Find where the given text appears and provide that cell's center as (x, y) coordinate. 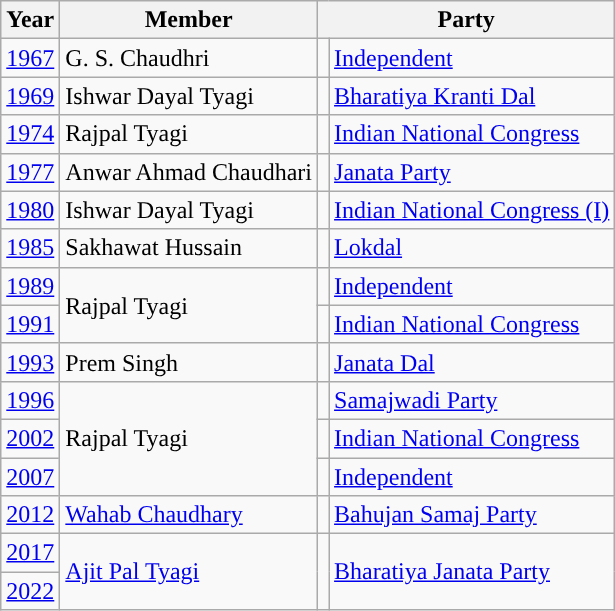
Party (466, 20)
Samajwadi Party (472, 400)
1991 (30, 324)
Prem Singh (189, 362)
Indian National Congress (I) (472, 210)
2017 (30, 553)
2002 (30, 438)
1969 (30, 96)
1977 (30, 172)
1993 (30, 362)
Lokdal (472, 248)
Sakhawat Hussain (189, 248)
Member (189, 20)
2022 (30, 591)
Year (30, 20)
Bahujan Samaj Party (472, 515)
Janata Dal (472, 362)
Bharatiya Kranti Dal (472, 96)
G. S. Chaudhri (189, 58)
Anwar Ahmad Chaudhari (189, 172)
1989 (30, 286)
1980 (30, 210)
1996 (30, 400)
1967 (30, 58)
Wahab Chaudhary (189, 515)
2007 (30, 477)
1974 (30, 134)
Bharatiya Janata Party (472, 572)
2012 (30, 515)
Ajit Pal Tyagi (189, 572)
Janata Party (472, 172)
1985 (30, 248)
